Scan for the cell matching the given text and deliver its [X, Y] coordinate at center. 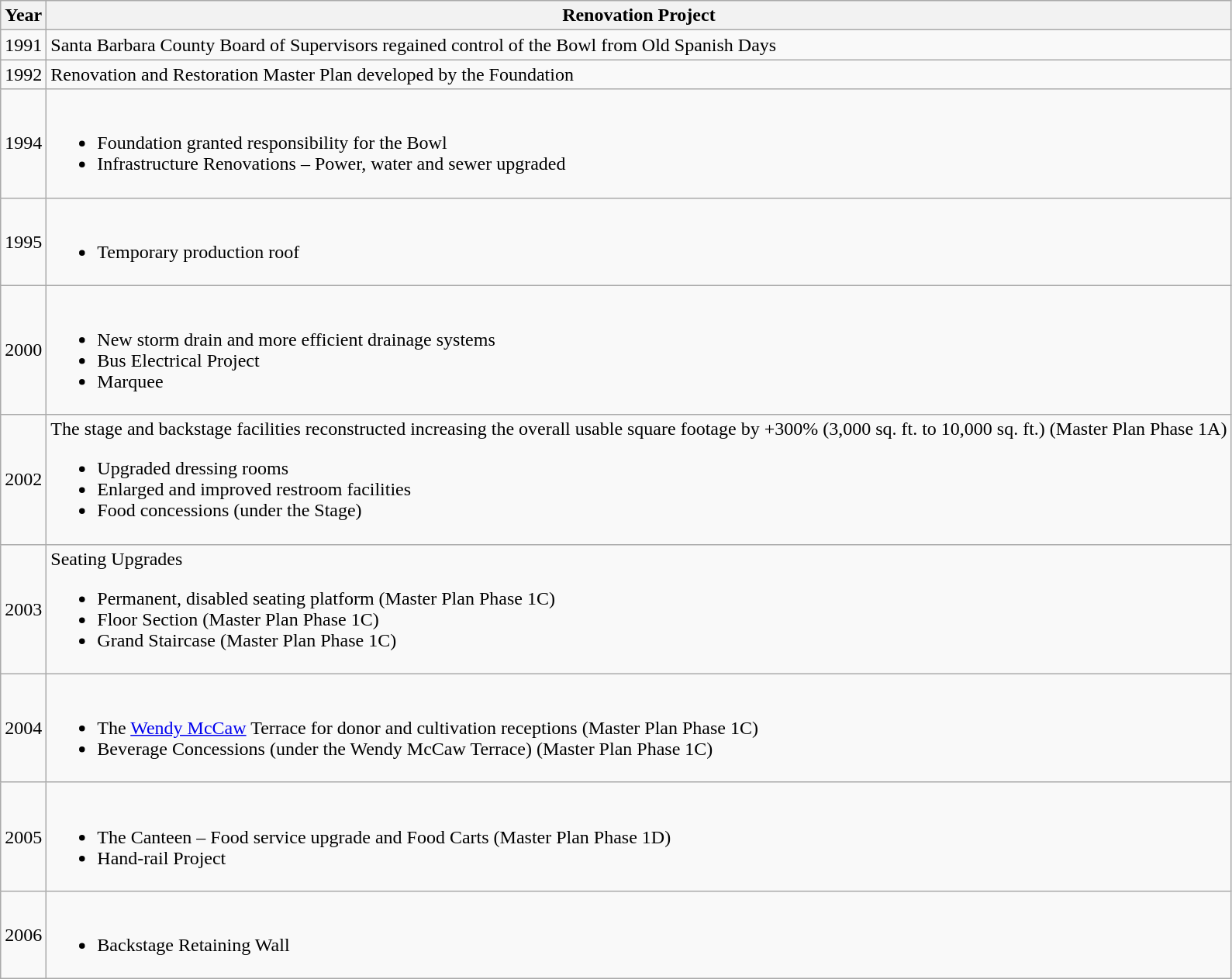
1992 [23, 74]
Seating UpgradesPermanent, disabled seating platform (Master Plan Phase 1C)Floor Section (Master Plan Phase 1C)Grand Staircase (Master Plan Phase 1C) [639, 609]
2006 [23, 935]
Renovation Project [639, 16]
Renovation and Restoration Master Plan developed by the Foundation [639, 74]
Foundation granted responsibility for the BowlInfrastructure Renovations – Power, water and sewer upgraded [639, 143]
Temporary production roof [639, 242]
2000 [23, 350]
1995 [23, 242]
1994 [23, 143]
Year [23, 16]
Santa Barbara County Board of Supervisors regained control of the Bowl from Old Spanish Days [639, 45]
2004 [23, 728]
2003 [23, 609]
New storm drain and more efficient drainage systemsBus Electrical ProjectMarquee [639, 350]
2002 [23, 479]
Backstage Retaining Wall [639, 935]
1991 [23, 45]
2005 [23, 836]
The Canteen – Food service upgrade and Food Carts (Master Plan Phase 1D)Hand-rail Project [639, 836]
